Return [X, Y] of the center of cell containing provided text 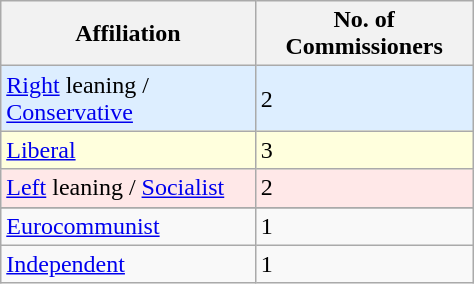
Independent [128, 264]
No. of Commissioners [364, 34]
Affiliation [128, 34]
Liberal [128, 150]
Left leaning / Socialist [128, 188]
3 [364, 150]
Eurocommunist [128, 226]
Right leaning / Conservative [128, 98]
